Return the [x, y] coordinate for the center point of the cell that contains the specified text.  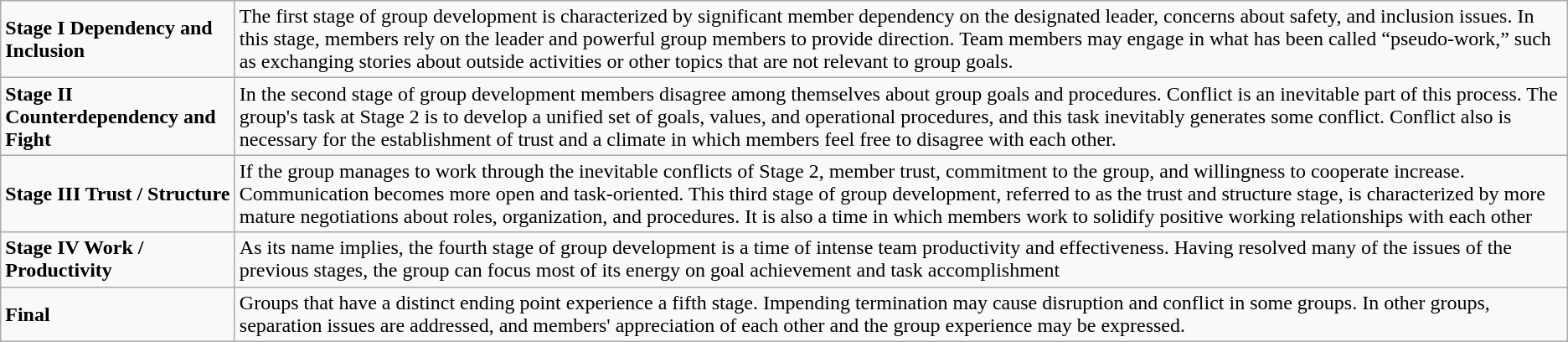
Stage III Trust / Structure [118, 194]
Stage IV Work / Productivity [118, 260]
Stage II Counterdependency and Fight [118, 117]
Stage I Dependency and Inclusion [118, 39]
Final [118, 313]
